Return (X, Y) of the center of cell containing provided text 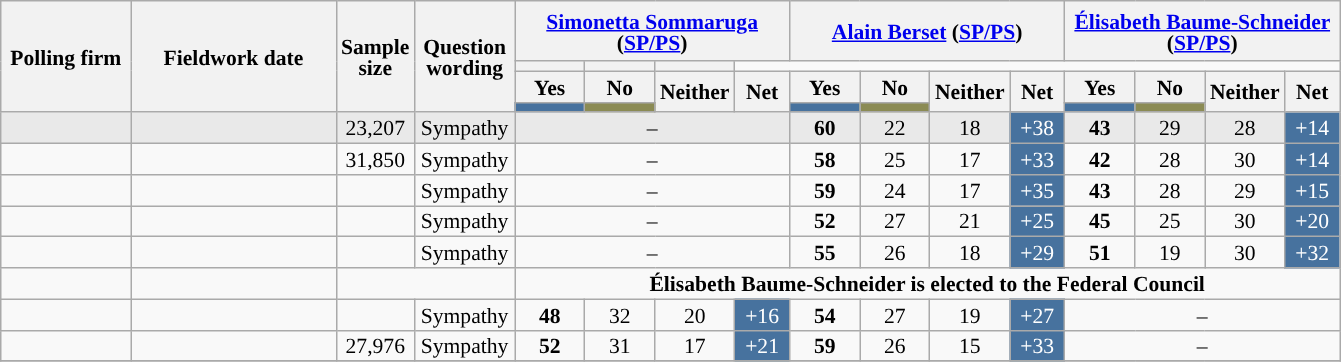
+15 (1312, 190)
54 (825, 314)
+38 (1038, 128)
31,850 (375, 160)
+25 (1038, 222)
Élisabeth Baume-Schneider (SP/PS) (1202, 31)
15 (970, 346)
42 (1100, 160)
+35 (1038, 190)
+16 (762, 314)
23,207 (375, 128)
51 (1100, 252)
+27 (1038, 314)
Polling firm (66, 56)
+29 (1038, 252)
Fieldwork date (234, 56)
+32 (1312, 252)
32 (620, 314)
60 (825, 128)
58 (825, 160)
55 (825, 252)
22 (895, 128)
27,976 (375, 346)
Élisabeth Baume-Schneider is elected to the Federal Council (928, 284)
Question wording (464, 56)
20 (695, 314)
Samplesize (375, 56)
Alain Berset (SP/PS) (928, 31)
+20 (1312, 222)
21 (970, 222)
31 (620, 346)
Simonetta Sommaruga (SP/PS) (652, 31)
+21 (762, 346)
24 (895, 190)
48 (550, 314)
45 (1100, 222)
